Return (X, Y) of the center of cell containing provided text 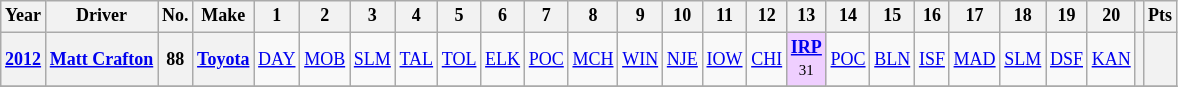
19 (1067, 16)
TOL (458, 59)
Toyota (224, 59)
BLN (892, 59)
4 (416, 16)
15 (892, 16)
12 (767, 16)
MAD (974, 59)
Matt Crafton (101, 59)
17 (974, 16)
6 (503, 16)
2 (325, 16)
Driver (101, 16)
MOB (325, 59)
IRP31 (807, 59)
CHI (767, 59)
3 (373, 16)
Pts (1160, 16)
NJE (682, 59)
7 (546, 16)
DAY (277, 59)
IOW (724, 59)
2012 (24, 59)
10 (682, 16)
5 (458, 16)
88 (176, 59)
MCH (593, 59)
20 (1111, 16)
No. (176, 16)
14 (848, 16)
Make (224, 16)
DSF (1067, 59)
KAN (1111, 59)
13 (807, 16)
ISF (932, 59)
Year (24, 16)
1 (277, 16)
WIN (640, 59)
11 (724, 16)
8 (593, 16)
18 (1023, 16)
ELK (503, 59)
TAL (416, 59)
16 (932, 16)
9 (640, 16)
